Return (x, y) of the center of cell containing provided text 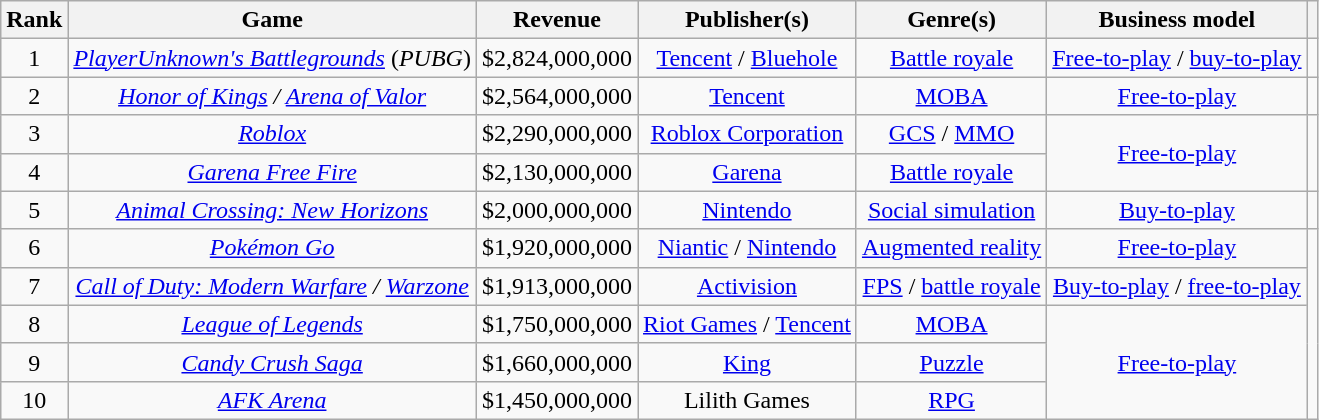
Tencent (748, 96)
$1,660,000,000 (556, 362)
Business model (1177, 20)
8 (34, 324)
Niantic / Nintendo (748, 248)
5 (34, 210)
$2,564,000,000 (556, 96)
Nintendo (748, 210)
League of Legends (272, 324)
PlayerUnknown's Battlegrounds (PUBG) (272, 58)
Free-to-play / buy-to-play (1177, 58)
Pokémon Go (272, 248)
Rank (34, 20)
AFK Arena (272, 400)
Honor of Kings / Arena of Valor (272, 96)
Garena (748, 172)
Roblox (272, 134)
Activision (748, 286)
Game (272, 20)
Social simulation (951, 210)
3 (34, 134)
Candy Crush Saga (272, 362)
$2,290,000,000 (556, 134)
4 (34, 172)
7 (34, 286)
6 (34, 248)
Buy-to-play / free-to-play (1177, 286)
Animal Crossing: New Horizons (272, 210)
Lilith Games (748, 400)
2 (34, 96)
Revenue (556, 20)
GCS / MMO (951, 134)
Roblox Corporation (748, 134)
Riot Games / Tencent (748, 324)
$1,750,000,000 (556, 324)
$2,824,000,000 (556, 58)
$2,000,000,000 (556, 210)
Tencent / Bluehole (748, 58)
$1,920,000,000 (556, 248)
Publisher(s) (748, 20)
Garena Free Fire (272, 172)
10 (34, 400)
Genre(s) (951, 20)
Augmented reality (951, 248)
9 (34, 362)
$1,913,000,000 (556, 286)
Call of Duty: Modern Warfare / Warzone (272, 286)
RPG (951, 400)
Buy-to-play (1177, 210)
King (748, 362)
$1,450,000,000 (556, 400)
FPS / battle royale (951, 286)
Puzzle (951, 362)
1 (34, 58)
$2,130,000,000 (556, 172)
